Identify which cell holds the provided text, then report its (X, Y) central coordinate. 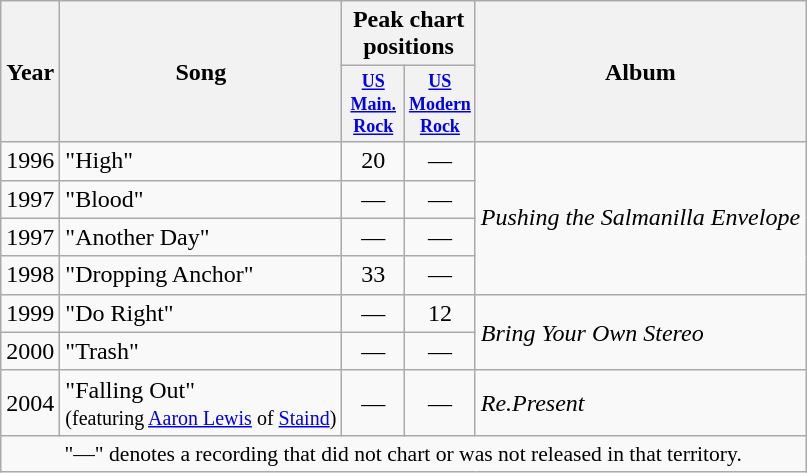
"Trash" (201, 351)
12 (440, 313)
2004 (30, 402)
"—" denotes a recording that did not chart or was not released in that territory. (404, 453)
Pushing the Salmanilla Envelope (640, 218)
Album (640, 72)
20 (374, 161)
1998 (30, 275)
"Falling Out"(featuring Aaron Lewis of Staind) (201, 402)
Year (30, 72)
2000 (30, 351)
Bring Your Own Stereo (640, 332)
33 (374, 275)
"Dropping Anchor" (201, 275)
Song (201, 72)
Peak chart positions (408, 34)
"High" (201, 161)
"Blood" (201, 199)
USMain. Rock (374, 104)
"Another Day" (201, 237)
1999 (30, 313)
Re.Present (640, 402)
1996 (30, 161)
"Do Right" (201, 313)
USModern Rock (440, 104)
